Detect which cell encompasses the target text, then output its [X, Y] center coordinate. 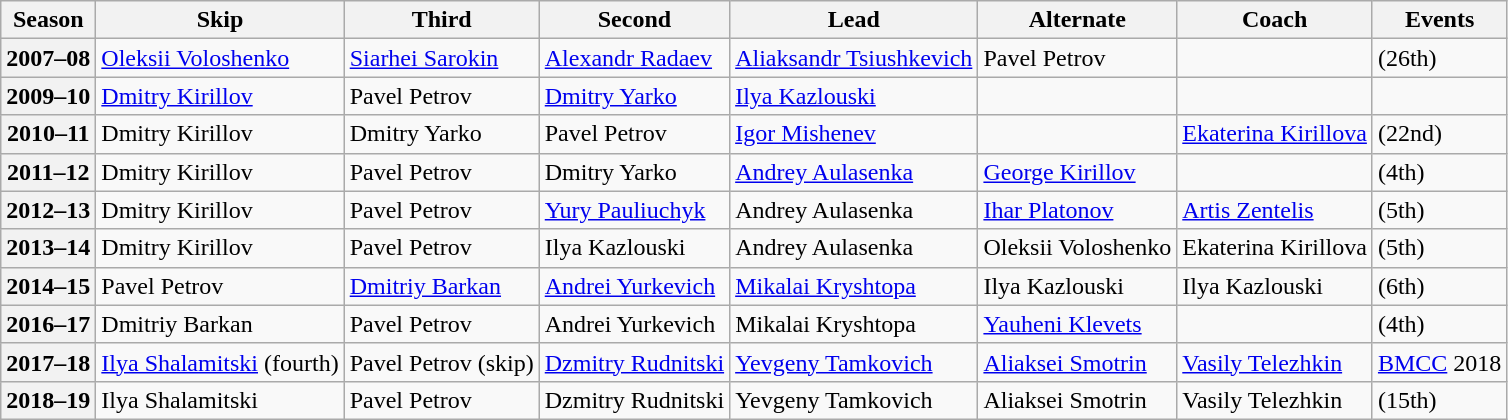
Yauheni Klevets [1078, 324]
(22nd) [1439, 134]
2017–18 [48, 362]
2009–10 [48, 96]
Second [634, 20]
Pavel Petrov (skip) [442, 362]
2007–08 [48, 58]
(6th) [1439, 286]
2012–13 [48, 210]
Season [48, 20]
2010–11 [48, 134]
Siarhei Sarokin [442, 58]
Third [442, 20]
Ilya Shalamitski [220, 400]
BMCC 2018 [1439, 362]
George Kirillov [1078, 172]
Events [1439, 20]
Coach [1275, 20]
Ihar Platonov [1078, 210]
2016–17 [48, 324]
Aliaksandr Tsiushkevich [854, 58]
Alexandr Radaev [634, 58]
Lead [854, 20]
Yury Pauliuchyk [634, 210]
Skip [220, 20]
2013–14 [48, 248]
Igor Mishenev [854, 134]
2014–15 [48, 286]
(15th) [1439, 400]
2018–19 [48, 400]
Alternate [1078, 20]
Artis Zentelis [1275, 210]
Ilya Shalamitski (fourth) [220, 362]
2011–12 [48, 172]
(26th) [1439, 58]
